Locate the cell with the specified text and output its (x, y) center coordinate. 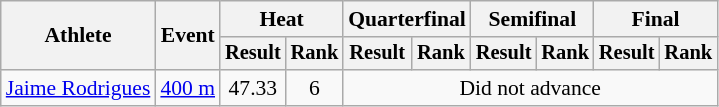
400 m (188, 88)
47.33 (253, 88)
Did not advance (530, 88)
Quarterfinal (407, 19)
6 (315, 88)
Heat (282, 19)
Semifinal (532, 19)
Athlete (78, 36)
Final (656, 19)
Jaime Rodrigues (78, 88)
Event (188, 36)
